Find where the given text appears and provide that cell's center as [x, y] coordinate. 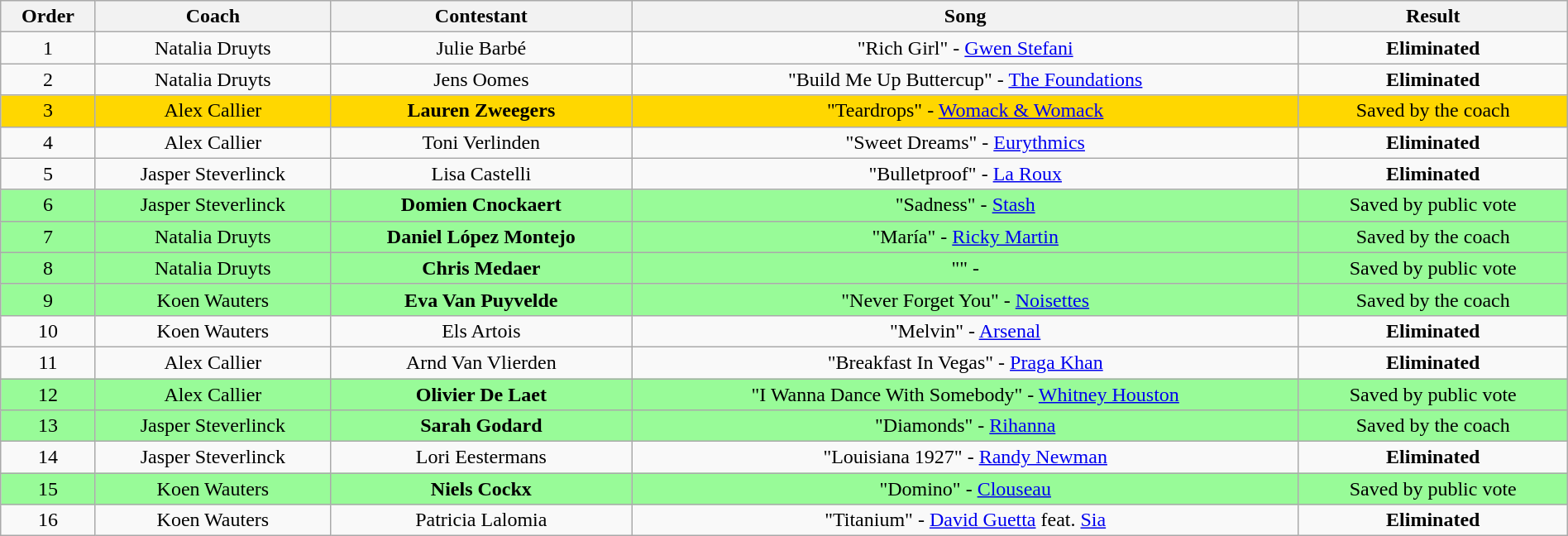
Order [48, 17]
11 [48, 362]
6 [48, 205]
Result [1432, 17]
Olivier De Laet [481, 395]
"Melvin" - Arsenal [965, 331]
Contestant [481, 17]
Patricia Lalomia [481, 520]
"María" - Ricky Martin [965, 237]
"" - [965, 268]
Julie Barbé [481, 48]
10 [48, 331]
Toni Verlinden [481, 142]
2 [48, 79]
Eva Van Puyvelde [481, 299]
"Build Me Up Buttercup" - The Foundations [965, 79]
"Never Forget You" - Noisettes [965, 299]
Daniel López Montejo [481, 237]
Song [965, 17]
4 [48, 142]
Coach [213, 17]
1 [48, 48]
"Rich Girl" - Gwen Stefani [965, 48]
5 [48, 174]
"Diamonds" - Rihanna [965, 426]
"Sweet Dreams" - Eurythmics [965, 142]
9 [48, 299]
Sarah Godard [481, 426]
Lori Eestermans [481, 457]
"Breakfast In Vegas" - Praga Khan [965, 362]
15 [48, 489]
"Teardrops" - Womack & Womack [965, 111]
"Domino" - Clouseau [965, 489]
"Bulletproof" - La Roux [965, 174]
7 [48, 237]
Arnd Van Vlierden [481, 362]
Lisa Castelli [481, 174]
12 [48, 395]
"Sadness" - Stash [965, 205]
Els Artois [481, 331]
13 [48, 426]
"I Wanna Dance With Somebody" - Whitney Houston [965, 395]
Domien Cnockaert [481, 205]
Lauren Zweegers [481, 111]
8 [48, 268]
"Titanium" - David Guetta feat. Sia [965, 520]
"Louisiana 1927" - Randy Newman [965, 457]
Niels Cockx [481, 489]
Chris Medaer [481, 268]
Jens Oomes [481, 79]
16 [48, 520]
14 [48, 457]
3 [48, 111]
